Search for the cell housing the specified text and yield its [x, y] center coordinate. 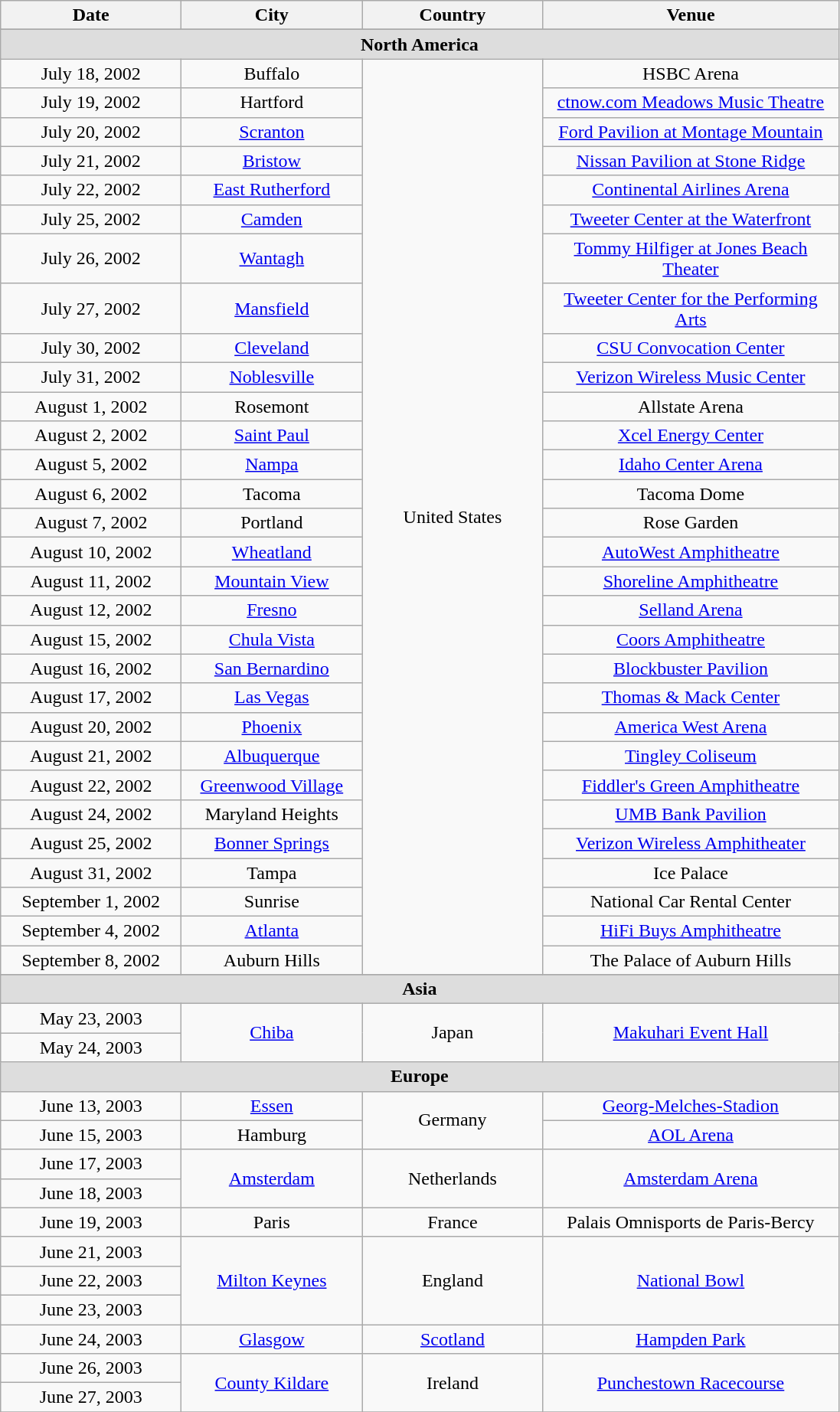
Bonner Springs [272, 843]
Mountain View [272, 581]
Japan [453, 1033]
Phoenix [272, 727]
Germany [453, 1120]
June 13, 2003 [91, 1106]
July 22, 2002 [91, 190]
Ireland [453, 1383]
August 16, 2002 [91, 668]
HiFi Buys Amphitheatre [691, 931]
Maryland Heights [272, 814]
AOL Arena [691, 1135]
England [453, 1280]
Fresno [272, 610]
San Bernardino [272, 668]
Georg-Melches-Stadion [691, 1106]
Tweeter Center for the Performing Arts [691, 308]
June 15, 2003 [91, 1135]
July 27, 2002 [91, 308]
August 15, 2002 [91, 639]
August 2, 2002 [91, 436]
CSU Convocation Center [691, 348]
July 19, 2002 [91, 103]
June 24, 2003 [91, 1339]
Saint Paul [272, 436]
Greenwood Village [272, 785]
Amsterdam [272, 1178]
Mansfield [272, 308]
July 30, 2002 [91, 348]
Wheatland [272, 552]
Ice Palace [691, 872]
Continental Airlines Arena [691, 190]
France [453, 1222]
August 1, 2002 [91, 407]
August 22, 2002 [91, 785]
August 7, 2002 [91, 523]
Shoreline Amphitheatre [691, 581]
Amsterdam Arena [691, 1178]
Verizon Wireless Music Center [691, 377]
September 4, 2002 [91, 931]
Xcel Energy Center [691, 436]
ctnow.com Meadows Music Theatre [691, 103]
America West Arena [691, 727]
Rose Garden [691, 523]
Coors Amphitheatre [691, 639]
Tacoma Dome [691, 494]
Palais Omnisports de Paris-Bercy [691, 1222]
AutoWest Amphitheatre [691, 552]
Scotland [453, 1339]
County Kildare [272, 1383]
National Car Rental Center [691, 902]
United States [453, 517]
Sunrise [272, 902]
August 21, 2002 [91, 756]
Idaho Center Arena [691, 465]
August 11, 2002 [91, 581]
Tweeter Center at the Waterfront [691, 219]
Glasgow [272, 1339]
Thomas & Mack Center [691, 698]
The Palace of Auburn Hills [691, 960]
Wantagh [272, 259]
July 31, 2002 [91, 377]
June 23, 2003 [91, 1309]
Country [453, 15]
Rosemont [272, 407]
June 17, 2003 [91, 1164]
May 23, 2003 [91, 1018]
Auburn Hills [272, 960]
UMB Bank Pavilion [691, 814]
Venue [691, 15]
August 20, 2002 [91, 727]
North America [420, 44]
Hartford [272, 103]
June 18, 2003 [91, 1193]
August 25, 2002 [91, 843]
Noblesville [272, 377]
July 25, 2002 [91, 219]
August 6, 2002 [91, 494]
Atlanta [272, 931]
July 26, 2002 [91, 259]
Albuquerque [272, 756]
City [272, 15]
Selland Arena [691, 610]
Tingley Coliseum [691, 756]
Tacoma [272, 494]
Tommy Hilfiger at Jones Beach Theater [691, 259]
Hamburg [272, 1135]
Date [91, 15]
Punchestown Racecourse [691, 1383]
Blockbuster Pavilion [691, 668]
Netherlands [453, 1178]
July 18, 2002 [91, 74]
August 17, 2002 [91, 698]
August 12, 2002 [91, 610]
Milton Keynes [272, 1280]
Scranton [272, 132]
Las Vegas [272, 698]
Camden [272, 219]
June 19, 2003 [91, 1222]
July 20, 2002 [91, 132]
Chula Vista [272, 639]
Buffalo [272, 74]
Bristow [272, 161]
August 10, 2002 [91, 552]
Ford Pavilion at Montage Mountain [691, 132]
HSBC Arena [691, 74]
Tampa [272, 872]
June 22, 2003 [91, 1280]
Nissan Pavilion at Stone Ridge [691, 161]
East Rutherford [272, 190]
August 5, 2002 [91, 465]
Hampden Park [691, 1339]
June 27, 2003 [91, 1397]
Makuhari Event Hall [691, 1033]
Essen [272, 1106]
Europe [420, 1077]
September 8, 2002 [91, 960]
May 24, 2003 [91, 1048]
Cleveland [272, 348]
August 31, 2002 [91, 872]
Verizon Wireless Amphitheater [691, 843]
Asia [420, 989]
Nampa [272, 465]
Paris [272, 1222]
August 24, 2002 [91, 814]
June 26, 2003 [91, 1368]
Fiddler's Green Amphitheatre [691, 785]
June 21, 2003 [91, 1251]
National Bowl [691, 1280]
Allstate Arena [691, 407]
Chiba [272, 1033]
July 21, 2002 [91, 161]
September 1, 2002 [91, 902]
Portland [272, 523]
